Find where the given text appears and provide that cell's center as (x, y) coordinate. 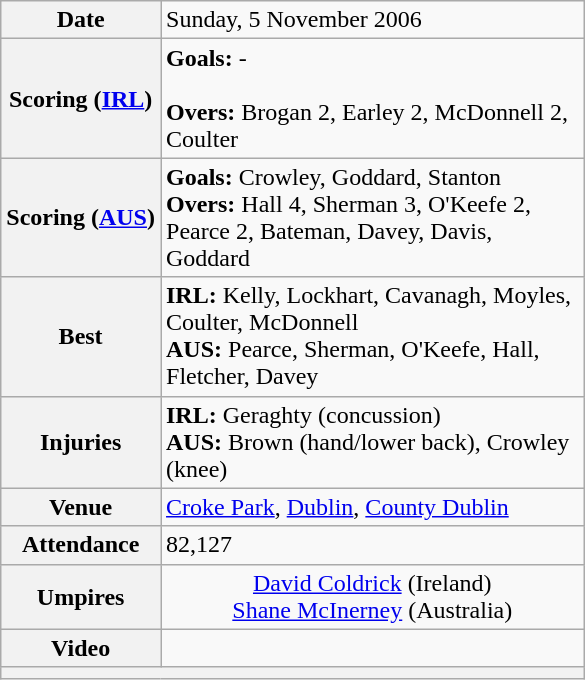
IRL: Kelly, Lockhart, Cavanagh, Moyles, Coulter, McDonnellAUS: Pearce, Sherman, O'Keefe, Hall, Fletcher, Davey (372, 336)
David Coldrick (Ireland)Shane McInerney (Australia) (372, 596)
Date (81, 20)
82,127 (372, 545)
Croke Park, Dublin, County Dublin (372, 507)
Best (81, 336)
Video (81, 648)
Attendance (81, 545)
Venue (81, 507)
Scoring (IRL) (81, 98)
Goals: -Overs: Brogan 2, Earley 2, McDonnell 2, Coulter (372, 98)
Umpires (81, 596)
Injuries (81, 442)
Goals: Crowley, Goddard, StantonOvers: Hall 4, Sherman 3, O'Keefe 2, Pearce 2, Bateman, Davey, Davis, Goddard (372, 218)
IRL: Geraghty (concussion) AUS: Brown (hand/lower back), Crowley (knee) (372, 442)
Scoring (AUS) (81, 218)
Sunday, 5 November 2006 (372, 20)
